Locate the cell with the specified text and output its (X, Y) center coordinate. 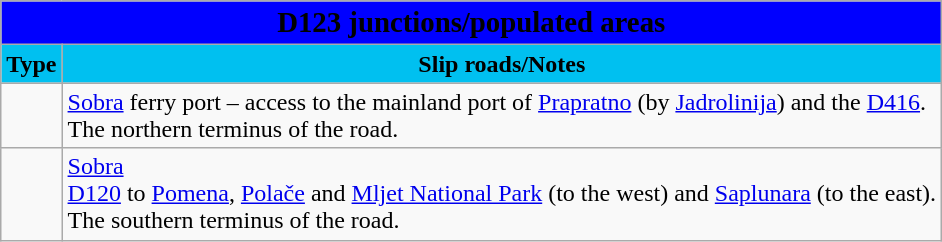
D123 junctions/populated areas (472, 23)
Type (32, 64)
Slip roads/Notes (502, 64)
Sobra D120 to Pomena, Polače and Mljet National Park (to the west) and Saplunara (to the east).The southern terminus of the road. (502, 194)
Sobra ferry port – access to the mainland port of Prapratno (by Jadrolinija) and the D416.The northern terminus of the road. (502, 116)
